Determine the (X, Y) coordinate at the center of the cell enclosing the given text.  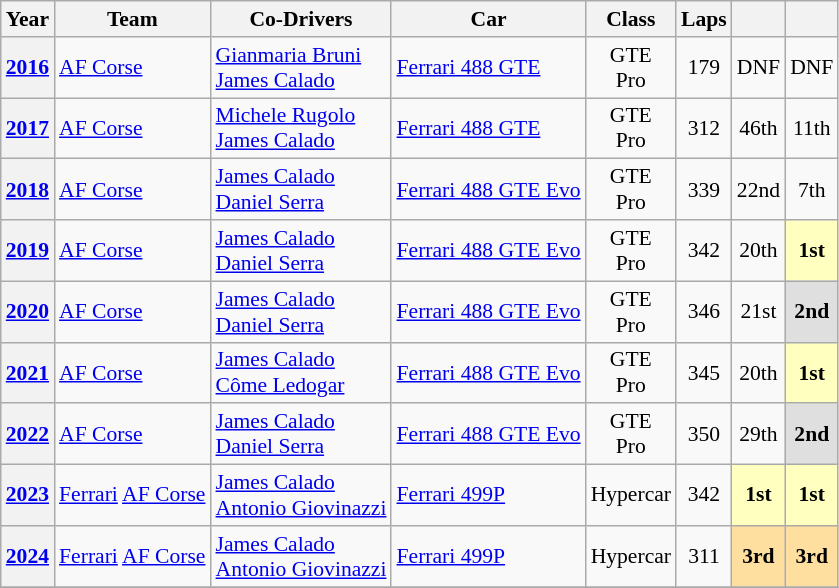
2020 (28, 312)
2023 (28, 496)
350 (704, 434)
Co-Drivers (300, 19)
Class (631, 19)
339 (704, 190)
2016 (28, 68)
7th (812, 190)
22nd (758, 190)
Team (132, 19)
Year (28, 19)
46th (758, 128)
345 (704, 372)
Car (488, 19)
Laps (704, 19)
Gianmaria Bruni James Calado (300, 68)
179 (704, 68)
311 (704, 556)
21st (758, 312)
2017 (28, 128)
29th (758, 434)
2022 (28, 434)
2024 (28, 556)
2019 (28, 250)
11th (812, 128)
346 (704, 312)
James Calado Côme Ledogar (300, 372)
Michele Rugolo James Calado (300, 128)
312 (704, 128)
2018 (28, 190)
2021 (28, 372)
